Locate the cell with the specified text and output its [X, Y] center coordinate. 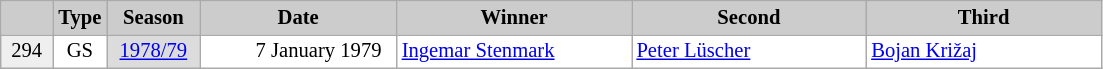
Bojan Križaj [984, 51]
Second [750, 17]
GS [80, 51]
Peter Lüscher [750, 51]
Type [80, 17]
294 [27, 51]
Date [298, 17]
Season [153, 17]
Ingemar Stenmark [514, 51]
Third [984, 17]
Winner [514, 17]
7 January 1979 [298, 51]
1978/79 [153, 51]
